Provide the (X, Y) coordinate of the cell's center where the given text is located.  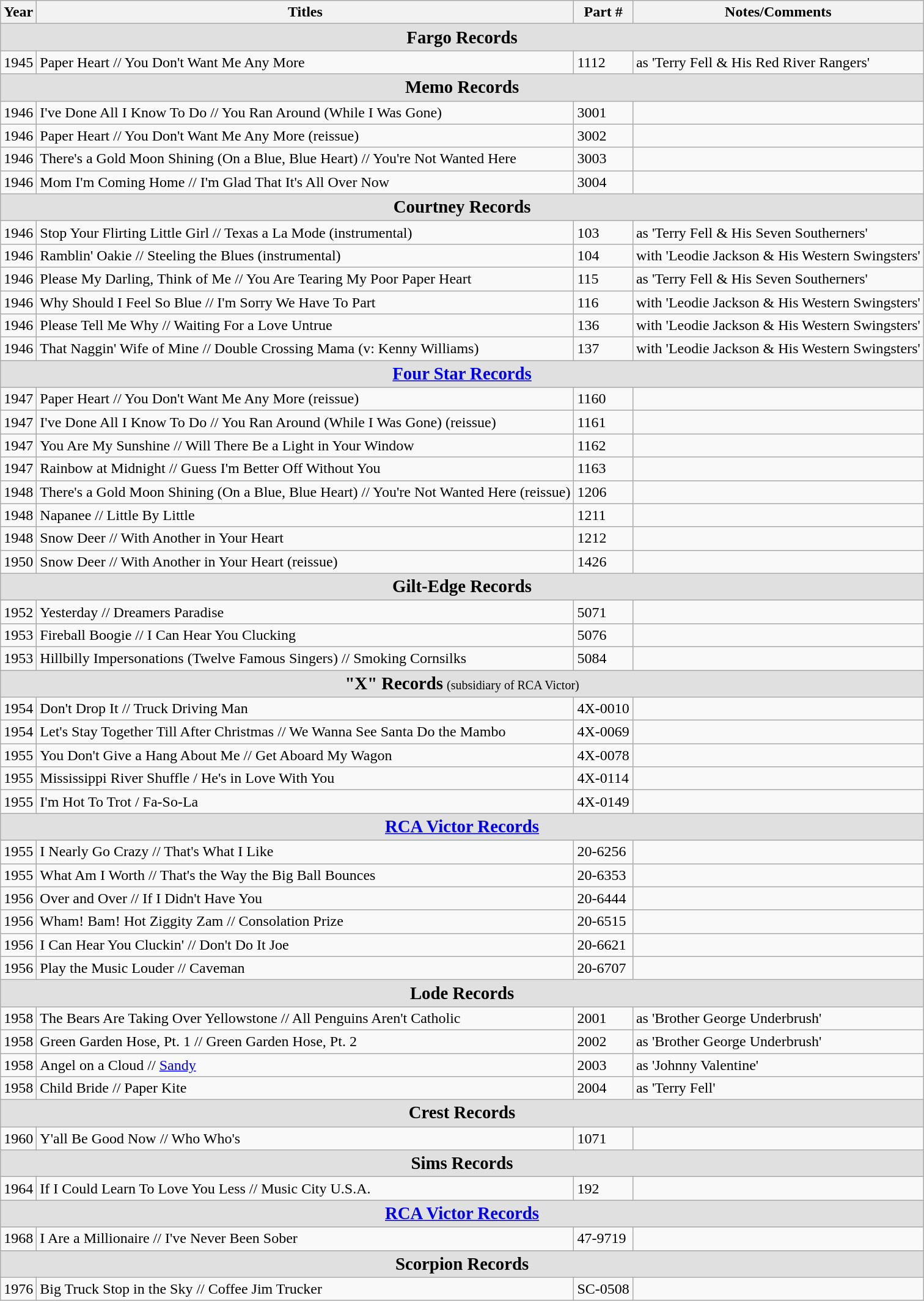
I've Done All I Know To Do // You Ran Around (While I Was Gone) (306, 112)
SC-0508 (603, 1289)
I Are a Millionaire // I've Never Been Sober (306, 1239)
4X-0149 (603, 802)
1426 (603, 562)
The Bears Are Taking Over Yellowstone // All Penguins Aren't Catholic (306, 1018)
Yesterday // Dreamers Paradise (306, 612)
4X-0078 (603, 755)
1950 (18, 562)
136 (603, 326)
Napanee // Little By Little (306, 515)
"X" Records (subsidiary of RCA Victor) (462, 683)
20-6515 (603, 922)
Angel on a Cloud // Sandy (306, 1065)
Big Truck Stop in the Sky // Coffee Jim Trucker (306, 1289)
Child Bride // Paper Kite (306, 1088)
20-6256 (603, 852)
Four Star Records (462, 374)
1206 (603, 492)
I Can Hear You Cluckin' // Don't Do It Joe (306, 945)
Ramblin' Oakie // Steeling the Blues (instrumental) (306, 255)
Paper Heart // You Don't Want Me Any More (306, 62)
20-6621 (603, 945)
1161 (603, 422)
I'm Hot To Trot / Fa-So-La (306, 802)
3001 (603, 112)
Green Garden Hose, Pt. 1 // Green Garden Hose, Pt. 2 (306, 1041)
If I Could Learn To Love You Less // Music City U.S.A. (306, 1189)
Gilt-Edge Records (462, 587)
That Naggin' Wife of Mine // Double Crossing Mama (v: Kenny Williams) (306, 349)
1976 (18, 1289)
3002 (603, 136)
137 (603, 349)
1968 (18, 1239)
104 (603, 255)
Year (18, 12)
5071 (603, 612)
47-9719 (603, 1239)
as 'Terry Fell & His Red River Rangers' (778, 62)
116 (603, 302)
1071 (603, 1138)
Please Tell Me Why // Waiting For a Love Untrue (306, 326)
Lode Records (462, 993)
I Nearly Go Crazy // That's What I Like (306, 852)
20-6353 (603, 875)
4X-0010 (603, 709)
1960 (18, 1138)
103 (603, 232)
Snow Deer // With Another in Your Heart (306, 538)
20-6444 (603, 898)
You Are My Sunshine // Will There Be a Light in Your Window (306, 445)
Let's Stay Together Till After Christmas // We Wanna See Santa Do the Mambo (306, 732)
You Don't Give a Hang About Me // Get Aboard My Wagon (306, 755)
Mississippi River Shuffle / He's in Love With You (306, 779)
1163 (603, 469)
1160 (603, 399)
Y'all Be Good Now // Who Who's (306, 1138)
1945 (18, 62)
There's a Gold Moon Shining (On a Blue, Blue Heart) // You're Not Wanted Here (306, 159)
3004 (603, 182)
Hillbilly Impersonations (Twelve Famous Singers) // Smoking Cornsilks (306, 658)
Over and Over // If I Didn't Have You (306, 898)
Why Should I Feel So Blue // I'm Sorry We Have To Part (306, 302)
Fargo Records (462, 37)
Sims Records (462, 1164)
1964 (18, 1189)
I've Done All I Know To Do // You Ran Around (While I Was Gone) (reissue) (306, 422)
2001 (603, 1018)
Please My Darling, Think of Me // You Are Tearing My Poor Paper Heart (306, 279)
2003 (603, 1065)
There's a Gold Moon Shining (On a Blue, Blue Heart) // You're Not Wanted Here (reissue) (306, 492)
Mom I'm Coming Home // I'm Glad That It's All Over Now (306, 182)
as 'Johnny Valentine' (778, 1065)
4X-0114 (603, 779)
1952 (18, 612)
Don't Drop It // Truck Driving Man (306, 709)
3003 (603, 159)
192 (603, 1189)
Fireball Boogie // I Can Hear You Clucking (306, 635)
1162 (603, 445)
5076 (603, 635)
Titles (306, 12)
1212 (603, 538)
5084 (603, 658)
Crest Records (462, 1113)
Memo Records (462, 87)
2002 (603, 1041)
20-6707 (603, 968)
4X-0069 (603, 732)
Wham! Bam! Hot Ziggity Zam // Consolation Prize (306, 922)
What Am I Worth // That's the Way the Big Ball Bounces (306, 875)
Courtney Records (462, 207)
Scorpion Records (462, 1264)
115 (603, 279)
1211 (603, 515)
as 'Terry Fell' (778, 1088)
Part # (603, 12)
1112 (603, 62)
Snow Deer // With Another in Your Heart (reissue) (306, 562)
Notes/Comments (778, 12)
Rainbow at Midnight // Guess I'm Better Off Without You (306, 469)
Stop Your Flirting Little Girl // Texas a La Mode (instrumental) (306, 232)
Play the Music Louder // Caveman (306, 968)
2004 (603, 1088)
